Return (X, Y) of the center of cell containing provided text 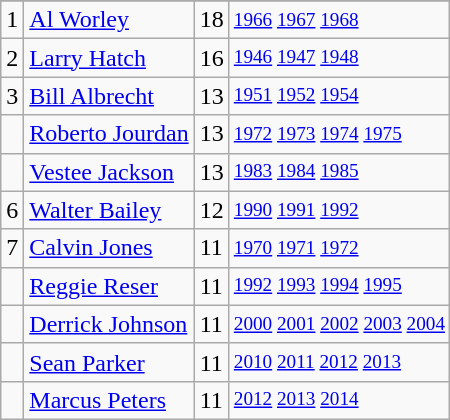
1 (12, 20)
18 (212, 20)
2010 2011 2012 2013 (339, 362)
Calvin Jones (109, 248)
1951 1952 1954 (339, 96)
2000 2001 2002 2003 2004 (339, 324)
7 (12, 248)
Reggie Reser (109, 286)
2012 2013 2014 (339, 400)
3 (12, 96)
Sean Parker (109, 362)
Marcus Peters (109, 400)
1946 1947 1948 (339, 58)
Larry Hatch (109, 58)
Walter Bailey (109, 210)
Bill Albrecht (109, 96)
1972 1973 1974 1975 (339, 134)
12 (212, 210)
1970 1971 1972 (339, 248)
1990 1991 1992 (339, 210)
16 (212, 58)
1983 1984 1985 (339, 172)
1992 1993 1994 1995 (339, 286)
Roberto Jourdan (109, 134)
Vestee Jackson (109, 172)
6 (12, 210)
2 (12, 58)
Al Worley (109, 20)
Derrick Johnson (109, 324)
1966 1967 1968 (339, 20)
